Detect which cell encompasses the target text, then output its (x, y) center coordinate. 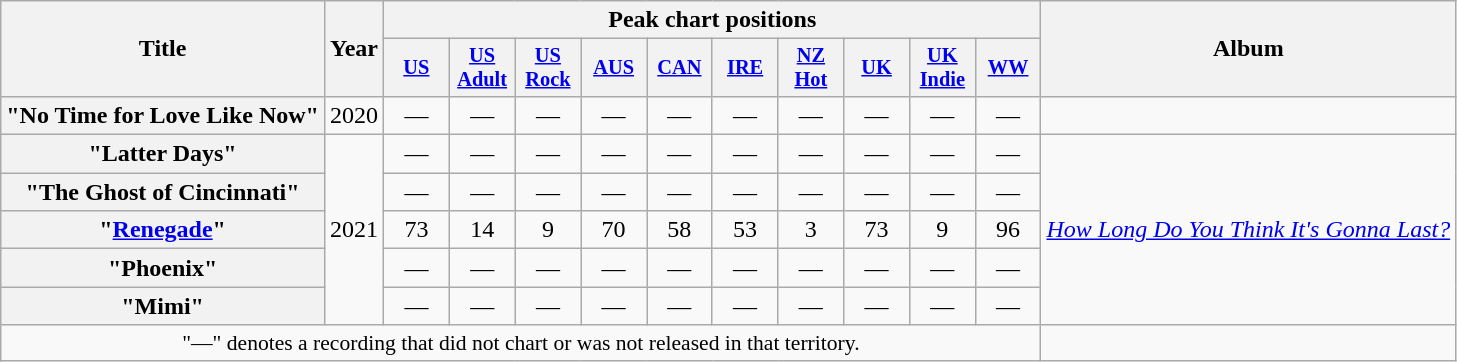
Album (1248, 49)
CAN (679, 68)
UK (877, 68)
WW (1008, 68)
14 (482, 230)
"Latter Days" (163, 154)
NZ Hot (811, 68)
IRE (745, 68)
"Renegade" (163, 230)
"Mimi" (163, 306)
Peak chart positions (712, 20)
"The Ghost of Cincinnati" (163, 192)
2021 (354, 230)
96 (1008, 230)
70 (614, 230)
2020 (354, 115)
Year (354, 49)
53 (745, 230)
How Long Do You Think It's Gonna Last? (1248, 230)
Title (163, 49)
58 (679, 230)
"—" denotes a recording that did not chart or was not released in that territory. (521, 343)
3 (811, 230)
UKIndie (942, 68)
US (417, 68)
USRock (548, 68)
"Phoenix" (163, 268)
AUS (614, 68)
USAdult (482, 68)
"No Time for Love Like Now" (163, 115)
